Provide the (X, Y) coordinate of the cell's center where the given text is located.  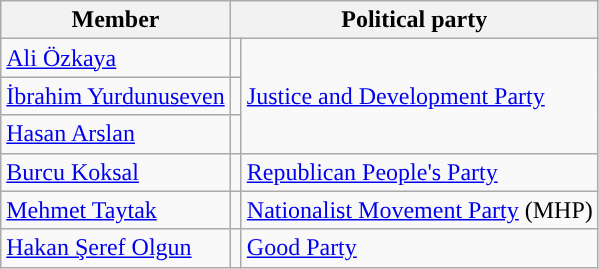
Hakan Şeref Olgun (116, 248)
Mehmet Taytak (116, 210)
Republican People's Party (420, 172)
Justice and Development Party (420, 96)
İbrahim Yurdunuseven (116, 96)
Nationalist Movement Party (MHP) (420, 210)
Good Party (420, 248)
Burcu Koksal (116, 172)
Political party (414, 20)
Ali Özkaya (116, 58)
Hasan Arslan (116, 134)
Member (116, 20)
